Provide the (X, Y) coordinate of the cell's center where the given text is located.  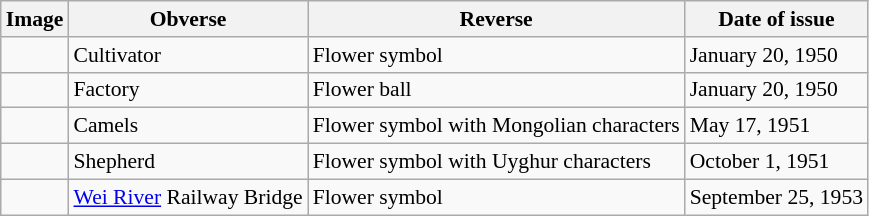
September 25, 1953 (776, 197)
October 1, 1951 (776, 162)
Image (35, 19)
Flower symbol with Mongolian characters (496, 126)
Wei River Railway Bridge (188, 197)
May 17, 1951 (776, 126)
Obverse (188, 19)
Camels (188, 126)
Flower ball (496, 90)
Flower symbol with Uyghur characters (496, 162)
Date of issue (776, 19)
Reverse (496, 19)
Cultivator (188, 55)
Shepherd (188, 162)
Factory (188, 90)
